For the text-containing cell, return its midpoint in (x, y) coordinate format. 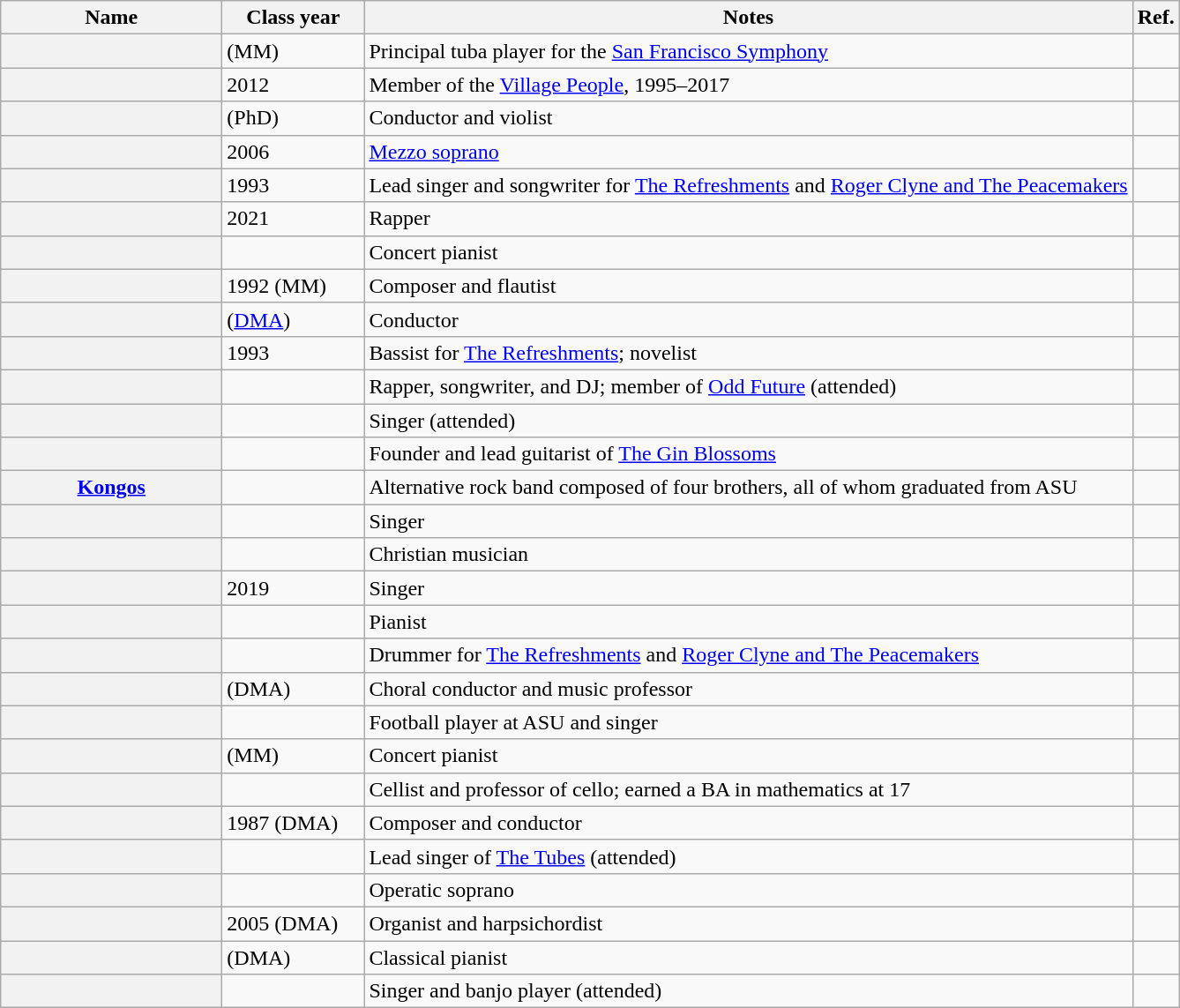
Bassist for The Refreshments; novelist (748, 353)
Christian musician (748, 555)
Principal tuba player for the San Francisco Symphony (748, 51)
Singer (attended) (748, 421)
2021 (293, 219)
Composer and conductor (748, 823)
Alternative rock band composed of four brothers, all of whom graduated from ASU (748, 488)
Singer and banjo player (attended) (748, 991)
Rapper, songwriter, and DJ; member of Odd Future (attended) (748, 386)
Choral conductor and music professor (748, 689)
Football player at ASU and singer (748, 722)
Pianist (748, 622)
Kongos (111, 488)
Conductor (748, 319)
2006 (293, 152)
Member of the Village People, 1995–2017 (748, 85)
Name (111, 18)
2005 (DMA) (293, 923)
Class year (293, 18)
2012 (293, 85)
Composer and flautist (748, 286)
Lead singer of The Tubes (attended) (748, 856)
Classical pianist (748, 957)
(PhD) (293, 118)
Mezzo soprano (748, 152)
Lead singer and songwriter for The Refreshments and Roger Clyne and The Peacemakers (748, 185)
Organist and harpsichordist (748, 923)
Ref. (1155, 18)
Rapper (748, 219)
2019 (293, 588)
Operatic soprano (748, 890)
1992 (MM) (293, 286)
Cellist and professor of cello; earned a BA in mathematics at 17 (748, 789)
1987 (DMA) (293, 823)
Conductor and violist (748, 118)
Notes (748, 18)
Drummer for The Refreshments and Roger Clyne and The Peacemakers (748, 655)
Founder and lead guitarist of The Gin Blossoms (748, 454)
